Provide the [x, y] coordinate of the cell's center where the given text is located.  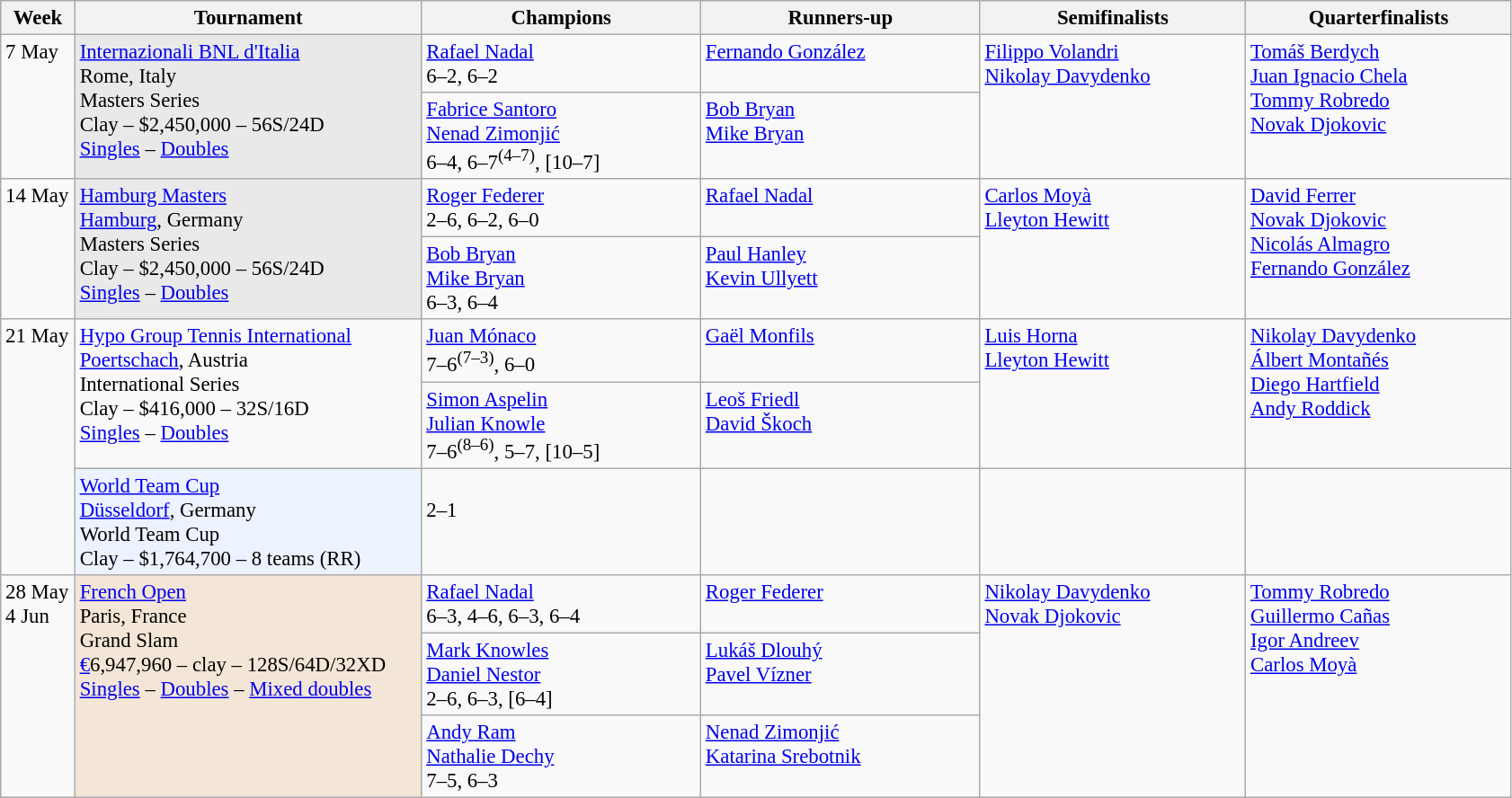
Juan Mónaco 7–6(7–3), 6–0 [561, 350]
Lukáš Dlouhý Pavel Vízner [841, 674]
French Open Paris, FranceGrand Slam€6,947,960 – clay – 128S/64D/32XDSingles – Doubles – Mixed doubles [248, 686]
Roger Federer [841, 604]
Nenad Zimonjić Katarina Srebotnik [841, 757]
Quarterfinalists [1379, 18]
Champions [561, 18]
Hypo Group Tennis International Poertschach, AustriaInternational SeriesClay – $416,000 – 32S/16DSingles – Doubles [248, 394]
Rafael Nadal6–3, 4–6, 6–3, 6–4 [561, 604]
Semifinalists [1113, 18]
Internazionali BNL d'Italia Rome, ItalyMasters SeriesClay – $2,450,000 – 56S/24DSingles – Doubles [248, 108]
Rafael Nadal [841, 208]
Carlos Moyà Lleyton Hewitt [1113, 249]
Hamburg Masters Hamburg, GermanyMasters SeriesClay – $2,450,000 – 56S/24DSingles – Doubles [248, 249]
Nikolay Davydenko Álbert Montañés Diego Hartfield Andy Roddick [1379, 394]
Rafael Nadal 6–2, 6–2 [561, 65]
Runners-up [841, 18]
World Team Cup Düsseldorf, GermanyWorld Team CupClay – $1,764,700 – 8 teams (RR) [248, 521]
Leoš Friedl David Škoch [841, 425]
Andy Ram Nathalie Dechy 7–5, 6–3 [561, 757]
Mark Knowles Daniel Nestor 2–6, 6–3, [6–4] [561, 674]
14 May [38, 249]
2–1 [561, 521]
Filippo Volandri Nikolay Davydenko [1113, 108]
7 May [38, 108]
Week [38, 18]
Tommy Robredo Guillermo Cañas Igor Andreev Carlos Moyà [1379, 686]
Roger Federer 2–6, 6–2, 6–0 [561, 208]
Bob Bryan Mike Bryan [841, 136]
Nikolay Davydenko Novak Djokovic [1113, 686]
28 May4 Jun [38, 686]
Paul Hanley Kevin Ullyett [841, 279]
David Ferrer Novak Djokovic Nicolás Almagro Fernando González [1379, 249]
Fernando González [841, 65]
Fabrice Santoro Nenad Zimonjić 6–4, 6–7(4–7), [10–7] [561, 136]
Luis Horna Lleyton Hewitt [1113, 394]
Gaël Monfils [841, 350]
Tournament [248, 18]
21 May [38, 448]
Tomáš Berdych Juan Ignacio Chela Tommy Robredo Novak Djokovic [1379, 108]
Simon Aspelin Julian Knowle7–6(8–6), 5–7, [10–5] [561, 425]
Bob Bryan Mike Bryan 6–3, 6–4 [561, 279]
